Locate the cell with the specified text and output its (X, Y) center coordinate. 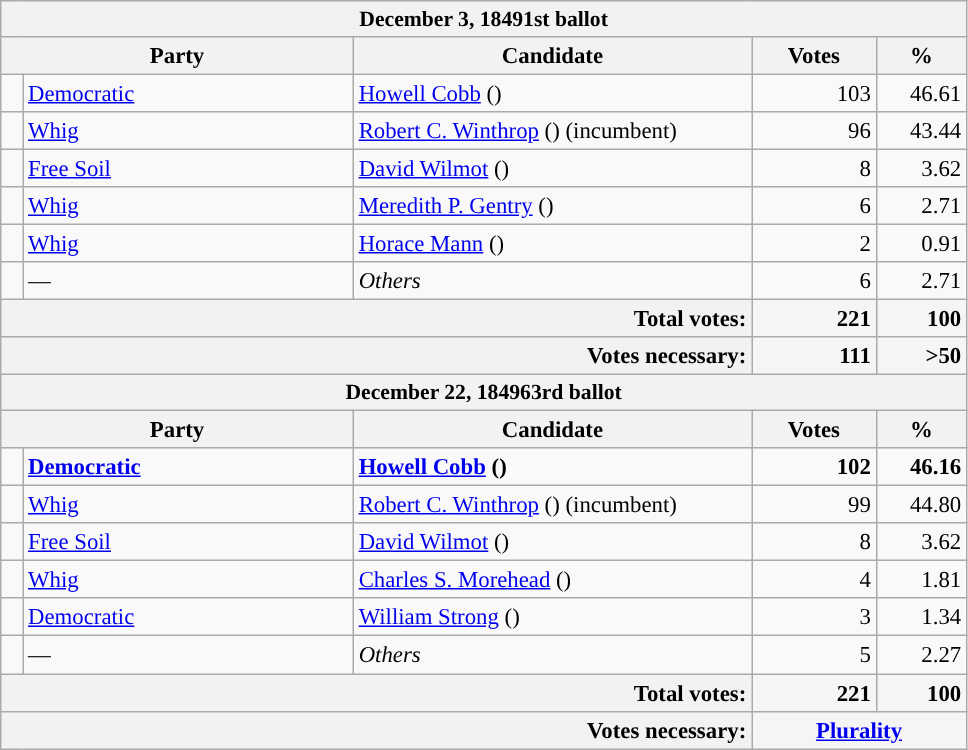
Meredith P. Gentry () (552, 206)
3 (814, 617)
2 (814, 244)
4 (814, 580)
99 (814, 505)
2.27 (921, 655)
103 (814, 93)
44.80 (921, 505)
5 (814, 655)
William Strong () (552, 617)
December 3, 18491st ballot (484, 19)
46.61 (921, 93)
Charles S. Morehead () (552, 580)
96 (814, 131)
Horace Mann () (552, 244)
46.16 (921, 467)
1.34 (921, 617)
0.91 (921, 244)
1.81 (921, 580)
>50 (921, 356)
43.44 (921, 131)
December 22, 184963rd ballot (484, 393)
102 (814, 467)
111 (814, 356)
Plurality (860, 730)
